Capture the cell that displays the provided text and extract its (x, y) central coordinate. 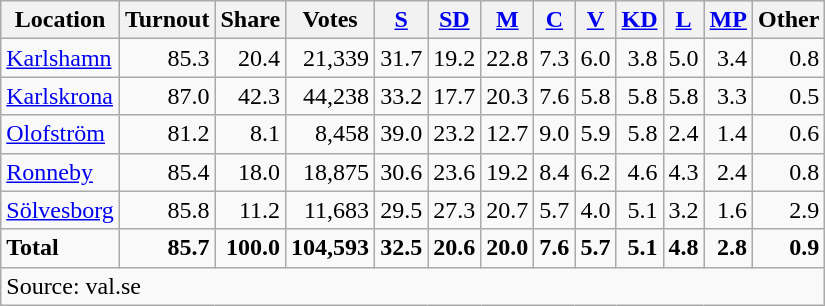
6.0 (596, 58)
Location (60, 20)
Sölvesborg (60, 210)
L (684, 20)
100.0 (250, 248)
85.4 (167, 172)
8,458 (330, 134)
Olofström (60, 134)
4.6 (640, 172)
23.2 (454, 134)
2.9 (788, 210)
4.8 (684, 248)
4.0 (596, 210)
Karlshamn (60, 58)
SD (454, 20)
Share (250, 20)
0.6 (788, 134)
44,238 (330, 96)
7.3 (554, 58)
104,593 (330, 248)
18.0 (250, 172)
2.8 (728, 248)
S (402, 20)
Turnout (167, 20)
5.0 (684, 58)
Karlskrona (60, 96)
11,683 (330, 210)
0.9 (788, 248)
22.8 (508, 58)
23.6 (454, 172)
20.6 (454, 248)
V (596, 20)
30.6 (402, 172)
3.2 (684, 210)
0.5 (788, 96)
8.4 (554, 172)
8.1 (250, 134)
3.8 (640, 58)
17.7 (454, 96)
1.6 (728, 210)
Total (60, 248)
27.3 (454, 210)
Ronneby (60, 172)
81.2 (167, 134)
33.2 (402, 96)
Votes (330, 20)
C (554, 20)
20.0 (508, 248)
3.3 (728, 96)
42.3 (250, 96)
18,875 (330, 172)
85.3 (167, 58)
3.4 (728, 58)
M (508, 20)
29.5 (402, 210)
20.3 (508, 96)
Other (788, 20)
87.0 (167, 96)
39.0 (402, 134)
31.7 (402, 58)
9.0 (554, 134)
20.7 (508, 210)
85.7 (167, 248)
5.9 (596, 134)
KD (640, 20)
11.2 (250, 210)
32.5 (402, 248)
85.8 (167, 210)
4.3 (684, 172)
Source: val.se (413, 286)
12.7 (508, 134)
21,339 (330, 58)
6.2 (596, 172)
1.4 (728, 134)
MP (728, 20)
20.4 (250, 58)
